Locate the cell with the specified text and output its [X, Y] center coordinate. 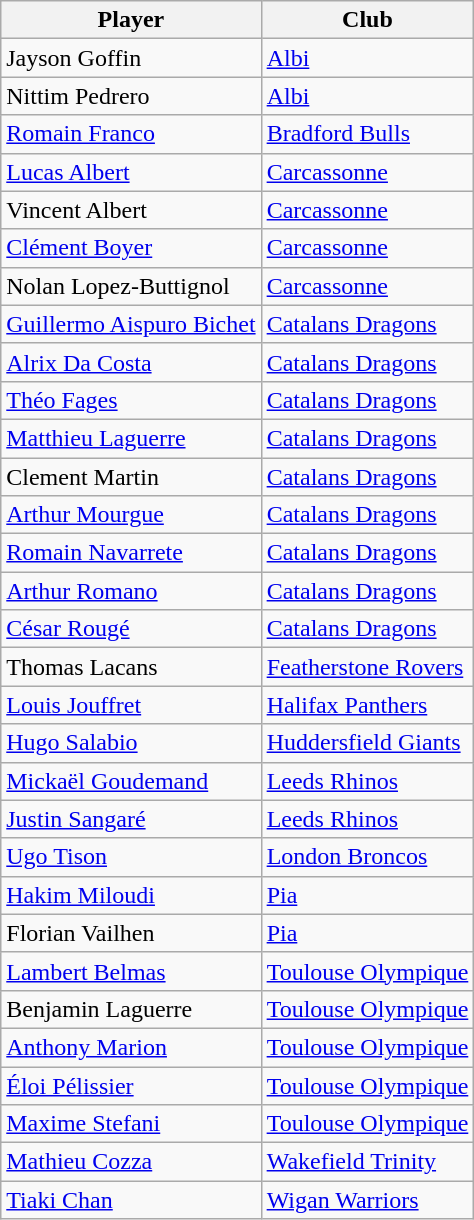
Benjamin Laguerre [131, 1009]
Thomas Lacans [131, 667]
Clément Boyer [131, 248]
Alrix Da Costa [131, 362]
Jayson Goffin [131, 58]
Lucas Albert [131, 172]
Romain Franco [131, 134]
Maxime Stefani [131, 1124]
Vincent Albert [131, 210]
Lambert Belmas [131, 971]
Louis Jouffret [131, 705]
Bradford Bulls [368, 134]
Nittim Pedrero [131, 96]
London Broncos [368, 857]
Théo Fages [131, 400]
Ugo Tison [131, 857]
Nolan Lopez-Buttignol [131, 286]
Clement Martin [131, 477]
César Rougé [131, 629]
Mathieu Cozza [131, 1162]
Hugo Salabio [131, 743]
Halifax Panthers [368, 705]
Arthur Mourgue [131, 515]
Matthieu Laguerre [131, 438]
Tiaki Chan [131, 1200]
Wakefield Trinity [368, 1162]
Featherstone Rovers [368, 667]
Florian Vailhen [131, 933]
Justin Sangaré [131, 819]
Huddersfield Giants [368, 743]
Arthur Romano [131, 591]
Hakim Miloudi [131, 895]
Anthony Marion [131, 1047]
Club [368, 20]
Éloi Pélissier [131, 1085]
Romain Navarrete [131, 553]
Wigan Warriors [368, 1200]
Guillermo Aispuro Bichet [131, 324]
Player [131, 20]
Mickaël Goudemand [131, 781]
